Output the (x, y) coordinate of the center of the cell containing the given text.  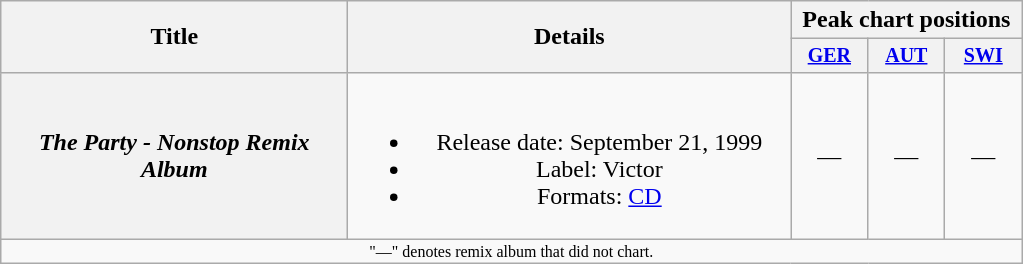
The Party - Nonstop Remix Album (174, 156)
AUT (906, 56)
SWI (984, 56)
Details (570, 37)
Title (174, 37)
"—" denotes remix album that did not chart. (512, 251)
Release date: September 21, 1999Label: VictorFormats: CD (570, 156)
GER (830, 56)
Peak chart positions (906, 20)
